Locate the cell with the specified text and output its [x, y] center coordinate. 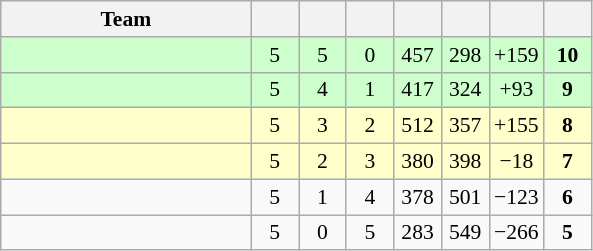
380 [418, 162]
10 [568, 55]
298 [465, 55]
+93 [516, 90]
549 [465, 233]
378 [418, 197]
457 [418, 55]
283 [418, 233]
6 [568, 197]
9 [568, 90]
501 [465, 197]
417 [418, 90]
+159 [516, 55]
−123 [516, 197]
398 [465, 162]
Team [126, 19]
+155 [516, 126]
357 [465, 126]
−18 [516, 162]
512 [418, 126]
7 [568, 162]
−266 [516, 233]
324 [465, 90]
8 [568, 126]
